Provide the [x, y] coordinate of the cell's center where the given text is located.  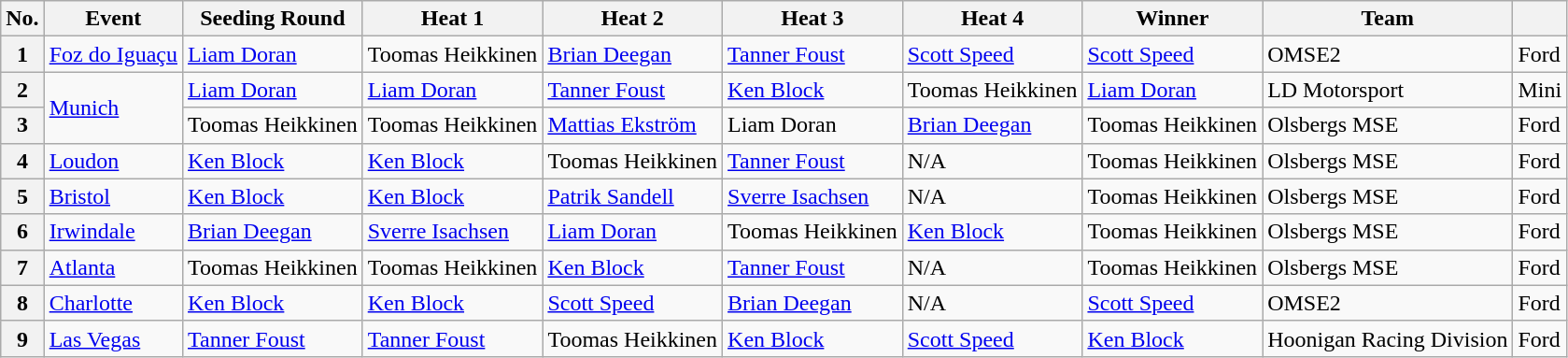
9 [22, 338]
Heat 4 [992, 19]
Team [1388, 19]
No. [22, 19]
6 [22, 232]
4 [22, 161]
2 [22, 90]
Event [113, 19]
Seeding Round [273, 19]
Heat 1 [452, 19]
Heat 3 [812, 19]
Loudon [113, 161]
7 [22, 267]
Munich [113, 107]
Mini [1540, 90]
Hoonigan Racing Division [1388, 338]
Irwindale [113, 232]
Winner [1173, 19]
Atlanta [113, 267]
3 [22, 125]
Heat 2 [633, 19]
Charlotte [113, 303]
Mattias Ekström [633, 125]
LD Motorsport [1388, 90]
1 [22, 54]
8 [22, 303]
Foz do Iguaçu [113, 54]
5 [22, 196]
Patrik Sandell [633, 196]
Bristol [113, 196]
Las Vegas [113, 338]
